Return the [X, Y] coordinate for the center point of the cell that contains the specified text.  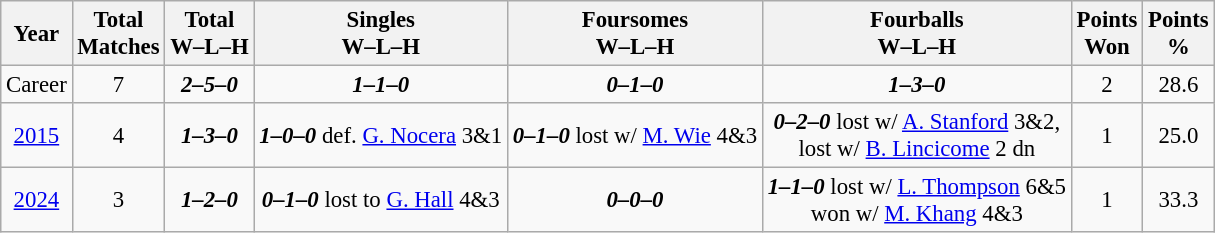
1–0–0 def. G. Nocera 3&1 [381, 136]
TotalMatches [118, 34]
2 [1106, 85]
1–1–0 lost w/ L. Thompson 6&5won w/ M. Khang 4&3 [916, 200]
Career [36, 85]
0–1–0 lost to G. Hall 4&3 [381, 200]
Points% [1178, 34]
0–2–0 lost w/ A. Stanford 3&2,lost w/ B. Lincicome 2 dn [916, 136]
4 [118, 136]
SinglesW–L–H [381, 34]
25.0 [1178, 136]
2–5–0 [210, 85]
2015 [36, 136]
PointsWon [1106, 34]
0–0–0 [636, 200]
0–1–0 [636, 85]
28.6 [1178, 85]
2024 [36, 200]
FourballsW–L–H [916, 34]
33.3 [1178, 200]
Year [36, 34]
FoursomesW–L–H [636, 34]
7 [118, 85]
TotalW–L–H [210, 34]
1–2–0 [210, 200]
1–1–0 [381, 85]
0–1–0 lost w/ M. Wie 4&3 [636, 136]
3 [118, 200]
